Return the [X, Y] coordinate for the center point of the cell that contains the specified text.  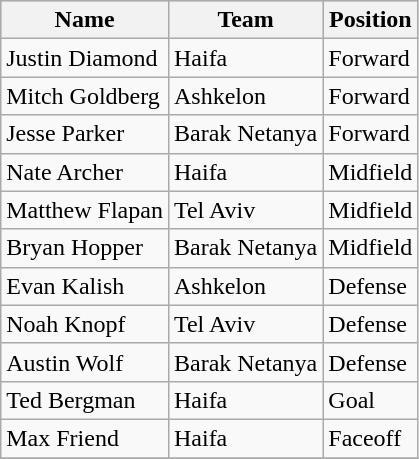
Position [370, 20]
Faceoff [370, 438]
Matthew Flapan [85, 210]
Max Friend [85, 438]
Austin Wolf [85, 362]
Jesse Parker [85, 134]
Noah Knopf [85, 324]
Name [85, 20]
Justin Diamond [85, 58]
Mitch Goldberg [85, 96]
Bryan Hopper [85, 248]
Evan Kalish [85, 286]
Team [245, 20]
Goal [370, 400]
Nate Archer [85, 172]
Ted Bergman [85, 400]
